From the cell containing the given text, extract its center point as (X, Y) coordinate. 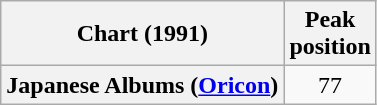
77 (330, 85)
Japanese Albums (Oricon) (142, 85)
Chart (1991) (142, 34)
Peak position (330, 34)
